Extract the [X, Y] coordinate from the center of the cell holding the provided text.  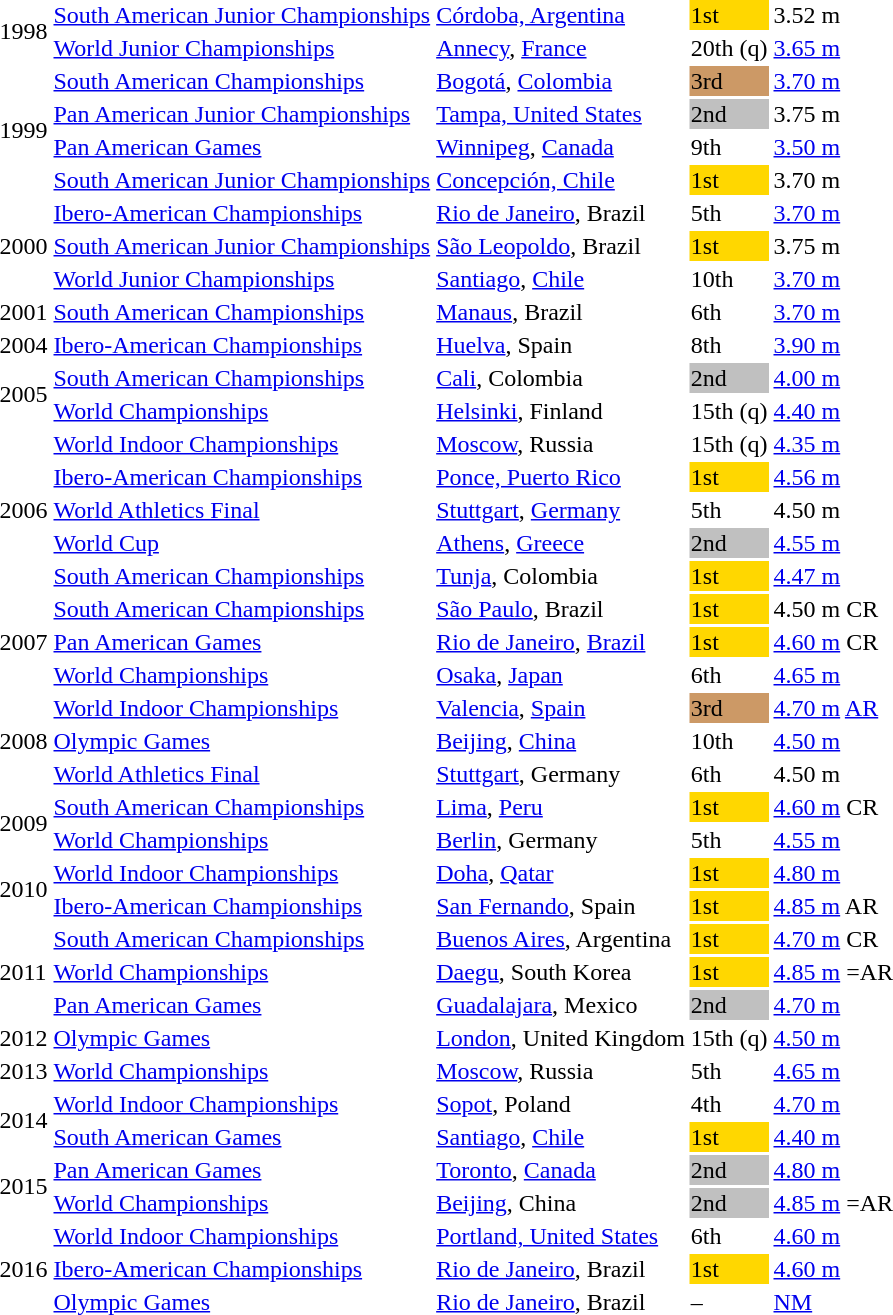
South American Games [242, 1137]
Portland, United States [561, 1236]
Bogotá, Colombia [561, 81]
Annecy, France [561, 48]
São Paulo, Brazil [561, 609]
London, United Kingdom [561, 1038]
Doha, Qatar [561, 873]
Berlin, Germany [561, 840]
Athens, Greece [561, 543]
Manaus, Brazil [561, 312]
Córdoba, Argentina [561, 15]
Concepción, Chile [561, 180]
Helsinki, Finland [561, 411]
9th [729, 147]
Toronto, Canada [561, 1170]
Buenos Aires, Argentina [561, 939]
Sopot, Poland [561, 1104]
San Fernando, Spain [561, 906]
Valencia, Spain [561, 708]
Guadalajara, Mexico [561, 1005]
Daegu, South Korea [561, 972]
Osaka, Japan [561, 675]
Pan American Junior Championships [242, 114]
World Cup [242, 543]
Cali, Colombia [561, 378]
20th (q) [729, 48]
Tampa, United States [561, 114]
Tunja, Colombia [561, 576]
Lima, Peru [561, 807]
São Leopoldo, Brazil [561, 246]
Winnipeg, Canada [561, 147]
4th [729, 1104]
Ponce, Puerto Rico [561, 477]
8th [729, 345]
Huelva, Spain [561, 345]
